Locate the cell with the specified text and output its (X, Y) center coordinate. 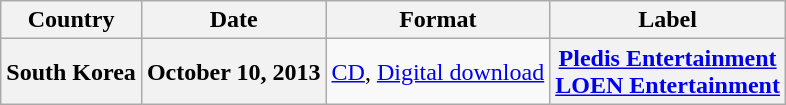
Country (72, 20)
CD, Digital download (438, 72)
Pledis EntertainmentLOEN Entertainment (668, 72)
Date (234, 20)
October 10, 2013 (234, 72)
Label (668, 20)
South Korea (72, 72)
Format (438, 20)
